Capture the cell that displays the provided text and extract its [x, y] central coordinate. 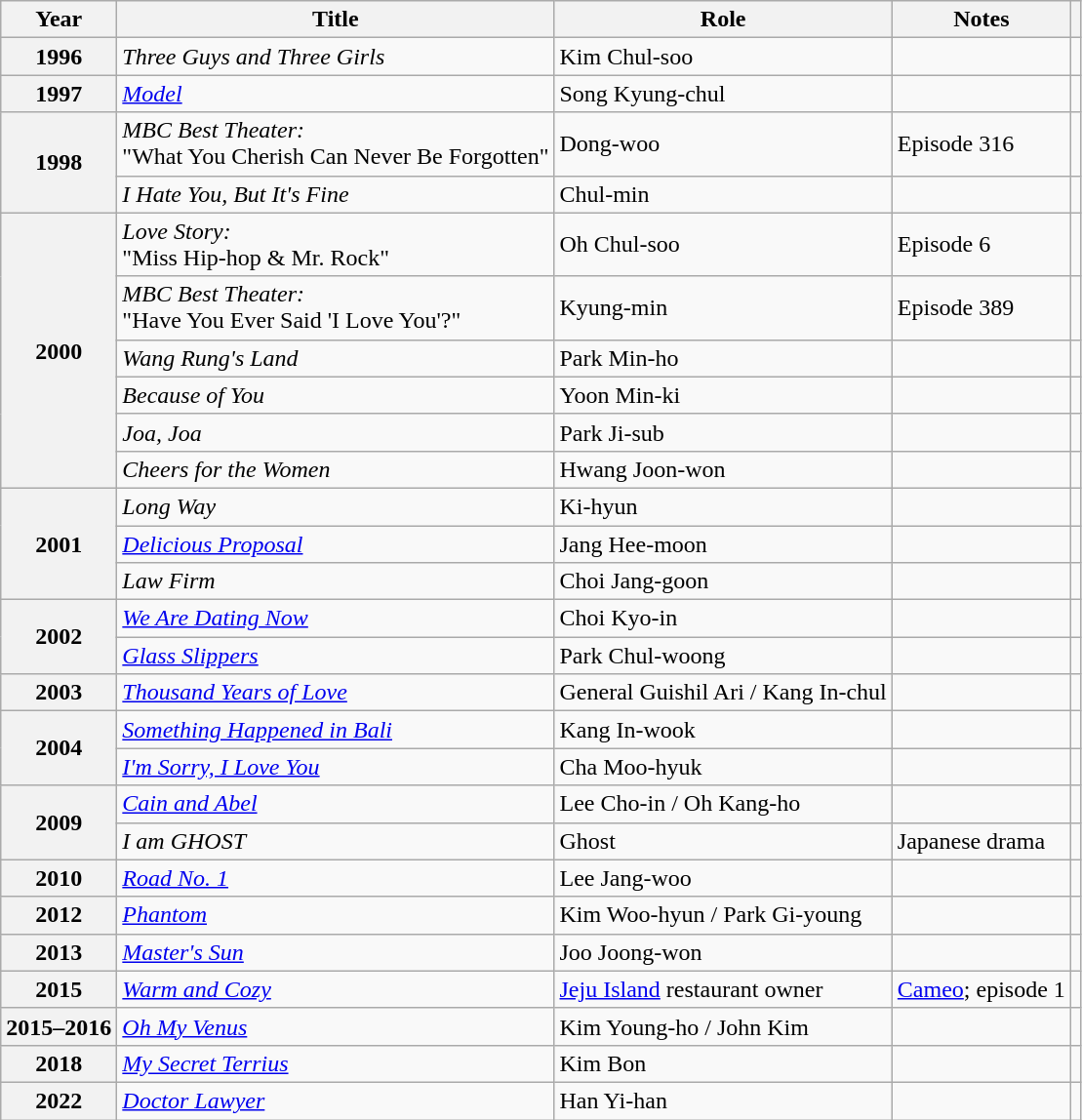
2015–2016 [59, 1026]
Kim Woo-hyun / Park Gi-young [723, 915]
2003 [59, 693]
2002 [59, 637]
1998 [59, 162]
Oh My Venus [336, 1026]
Love Story:"Miss Hip-hop & Mr. Rock" [336, 244]
Choi Jang-goon [723, 581]
Thousand Years of Love [336, 693]
I am GHOST [336, 841]
General Guishil Ari / Kang In-chul [723, 693]
2015 [59, 989]
Hwang Joon-won [723, 469]
Song Kyung-chul [723, 94]
Dong-woo [723, 144]
Model [336, 94]
2018 [59, 1063]
Kim Chul-soo [723, 57]
Lee Cho-in / Oh Kang-ho [723, 804]
Episode 389 [982, 308]
Kim Bon [723, 1063]
Japanese drama [982, 841]
Year [59, 20]
2013 [59, 952]
We Are Dating Now [336, 619]
Something Happened in Bali [336, 730]
Cameo; episode 1 [982, 989]
Law Firm [336, 581]
Joo Joong-won [723, 952]
Road No. 1 [336, 878]
Cha Moo-hyuk [723, 767]
1997 [59, 94]
I Hate You, But It's Fine [336, 194]
Long Way [336, 506]
Jeju Island restaurant owner [723, 989]
Cain and Abel [336, 804]
Glass Slippers [336, 656]
MBC Best Theater:"What You Cherish Can Never Be Forgotten" [336, 144]
Warm and Cozy [336, 989]
Kim Young-ho / John Kim [723, 1026]
Episode 316 [982, 144]
Lee Jang-woo [723, 878]
Phantom [336, 915]
Park Ji-sub [723, 432]
Choi Kyo-in [723, 619]
2010 [59, 878]
I'm Sorry, I Love You [336, 767]
Joa, Joa [336, 432]
2012 [59, 915]
Because of You [336, 395]
Three Guys and Three Girls [336, 57]
2022 [59, 1100]
Jang Hee-moon [723, 543]
Cheers for the Women [336, 469]
2004 [59, 748]
Master's Sun [336, 952]
Doctor Lawyer [336, 1100]
Episode 6 [982, 244]
Notes [982, 20]
Ghost [723, 841]
Yoon Min-ki [723, 395]
Ki-hyun [723, 506]
Han Yi-han [723, 1100]
2009 [59, 822]
MBC Best Theater:"Have You Ever Said 'I Love You'?" [336, 308]
Role [723, 20]
2001 [59, 543]
1996 [59, 57]
Park Min-ho [723, 358]
2000 [59, 350]
Park Chul-woong [723, 656]
Wang Rung's Land [336, 358]
Kyung-min [723, 308]
Delicious Proposal [336, 543]
Title [336, 20]
My Secret Terrius [336, 1063]
Oh Chul-soo [723, 244]
Kang In-wook [723, 730]
Chul-min [723, 194]
